Identify which cell holds the provided text, then report its [x, y] central coordinate. 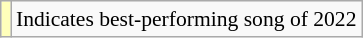
Indicates best-performing song of 2022 [186, 19]
